For the text-containing cell, return its midpoint in (x, y) coordinate format. 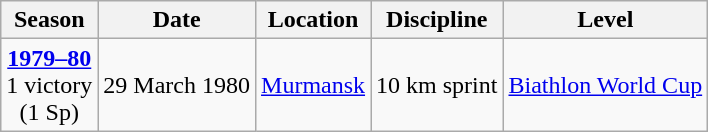
Season (50, 20)
1979–80 1 victory (1 Sp) (50, 85)
Discipline (437, 20)
29 March 1980 (177, 85)
Murmansk (314, 85)
Date (177, 20)
10 km sprint (437, 85)
Location (314, 20)
Biathlon World Cup (606, 85)
Level (606, 20)
